Find where the given text appears and provide that cell's center as (X, Y) coordinate. 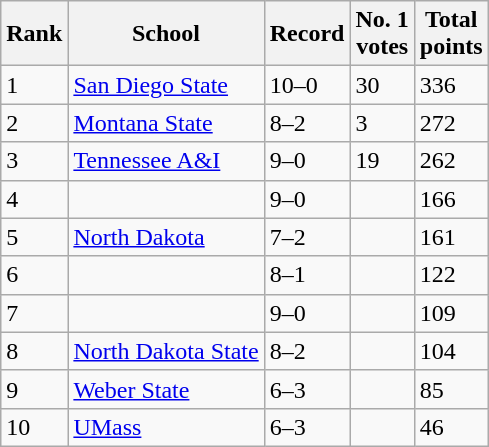
8 (34, 351)
Rank (34, 34)
School (166, 34)
Totalpoints (451, 34)
North Dakota State (166, 351)
85 (451, 389)
8–1 (307, 275)
10–0 (307, 85)
7–2 (307, 237)
Tennessee A&I (166, 161)
104 (451, 351)
Record (307, 34)
19 (382, 161)
336 (451, 85)
UMass (166, 427)
6 (34, 275)
262 (451, 161)
Montana State (166, 123)
San Diego State (166, 85)
9 (34, 389)
7 (34, 313)
109 (451, 313)
4 (34, 199)
30 (382, 85)
10 (34, 427)
No. 1votes (382, 34)
5 (34, 237)
1 (34, 85)
161 (451, 237)
Weber State (166, 389)
122 (451, 275)
46 (451, 427)
2 (34, 123)
272 (451, 123)
166 (451, 199)
North Dakota (166, 237)
